From the cell containing the given text, extract its center point as (X, Y) coordinate. 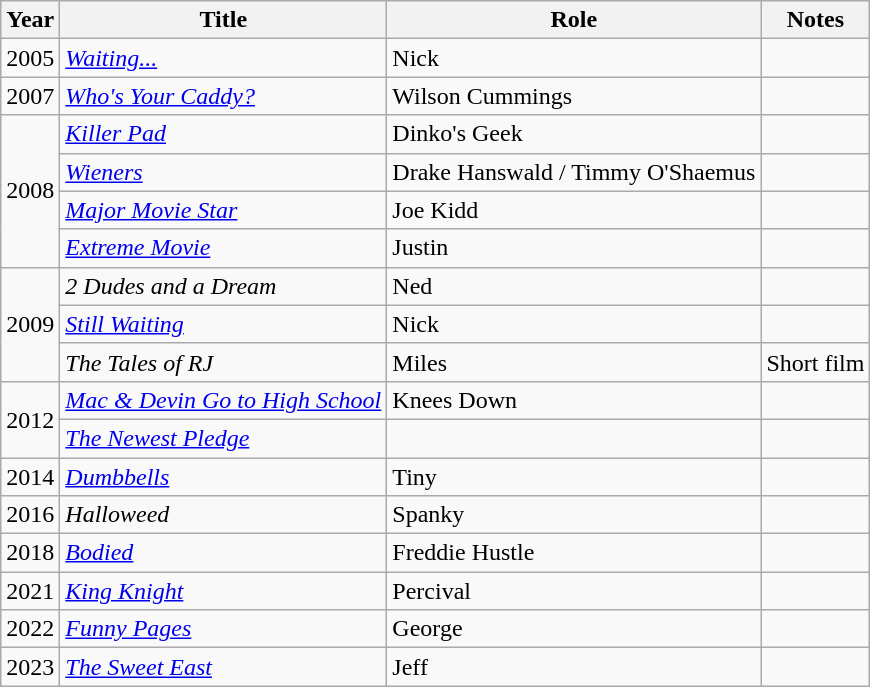
Miles (574, 362)
Killer Pad (224, 134)
Joe Kidd (574, 210)
2023 (30, 667)
Justin (574, 248)
Halloweed (224, 515)
Funny Pages (224, 629)
The Newest Pledge (224, 438)
Dinko's Geek (574, 134)
2012 (30, 419)
Wieners (224, 172)
Short film (816, 362)
Percival (574, 591)
Waiting... (224, 58)
Notes (816, 20)
Still Waiting (224, 324)
2007 (30, 96)
Jeff (574, 667)
Spanky (574, 515)
2016 (30, 515)
Role (574, 20)
Dumbbells (224, 477)
The Sweet East (224, 667)
2 Dudes and a Dream (224, 286)
Title (224, 20)
Mac & Devin Go to High School (224, 400)
Year (30, 20)
Ned (574, 286)
Tiny (574, 477)
The Tales of RJ (224, 362)
Major Movie Star (224, 210)
Wilson Cummings (574, 96)
Knees Down (574, 400)
2022 (30, 629)
Drake Hanswald / Timmy O'Shaemus (574, 172)
Bodied (224, 553)
King Knight (224, 591)
Extreme Movie (224, 248)
2018 (30, 553)
Freddie Hustle (574, 553)
2014 (30, 477)
2005 (30, 58)
2009 (30, 324)
2008 (30, 191)
2021 (30, 591)
Who's Your Caddy? (224, 96)
George (574, 629)
